Capture the cell that displays the provided text and extract its (x, y) central coordinate. 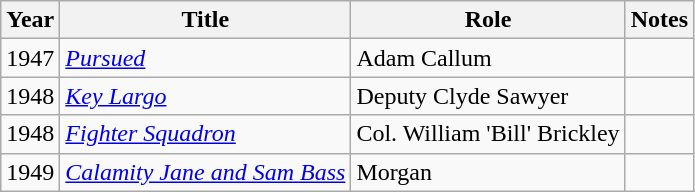
Deputy Clyde Sawyer (488, 96)
1947 (30, 58)
1949 (30, 172)
Year (30, 20)
Key Largo (206, 96)
Calamity Jane and Sam Bass (206, 172)
Role (488, 20)
Fighter Squadron (206, 134)
Col. William 'Bill' Brickley (488, 134)
Title (206, 20)
Notes (659, 20)
Morgan (488, 172)
Pursued (206, 58)
Adam Callum (488, 58)
